From the cell containing the given text, extract its center point as (X, Y) coordinate. 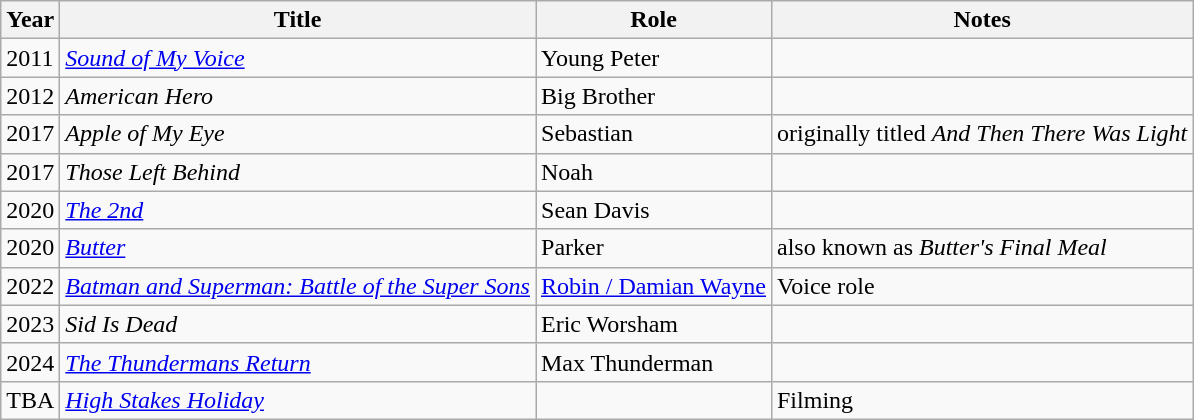
Big Brother (654, 96)
Notes (982, 20)
Voice role (982, 286)
Eric Worsham (654, 324)
Butter (298, 248)
2024 (30, 362)
Title (298, 20)
Batman and Superman: Battle of the Super Sons (298, 286)
Parker (654, 248)
TBA (30, 400)
Noah (654, 172)
Filming (982, 400)
2011 (30, 58)
Sebastian (654, 134)
2012 (30, 96)
Young Peter (654, 58)
2023 (30, 324)
High Stakes Holiday (298, 400)
also known as Butter's Final Meal (982, 248)
2022 (30, 286)
American Hero (298, 96)
Max Thunderman (654, 362)
Robin / Damian Wayne (654, 286)
The Thundermans Return (298, 362)
The 2nd (298, 210)
Role (654, 20)
originally titled And Then There Was Light (982, 134)
Apple of My Eye (298, 134)
Sound of My Voice (298, 58)
Sid Is Dead (298, 324)
Sean Davis (654, 210)
Those Left Behind (298, 172)
Year (30, 20)
